Determine the (x, y) coordinate at the center of the cell enclosing the given text.  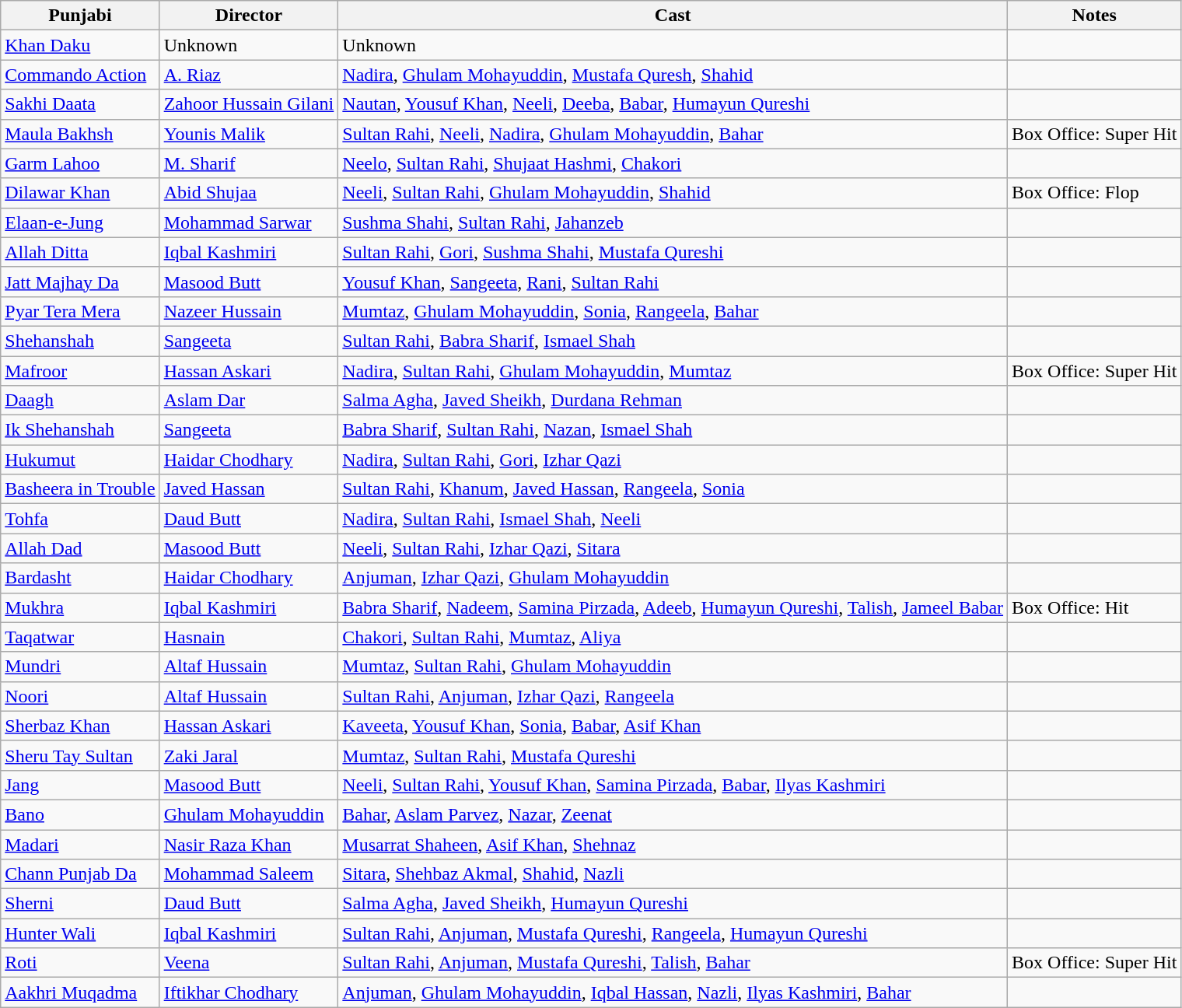
Musarrat Shaheen, Asif Khan, Shehnaz (673, 844)
Neeli, Sultan Rahi, Izhar Qazi, Sitara (673, 548)
Sultan Rahi, Anjuman, Mustafa Qureshi, Rangeela, Humayun Qureshi (673, 933)
Maula Bakhsh (80, 134)
Aslam Dar (249, 401)
Nadira, Sultan Rahi, Gori, Izhar Qazi (673, 460)
Box Office: Hit (1095, 607)
Garm Lahoo (80, 163)
Bahar, Aslam Parvez, Nazar, Zeenat (673, 814)
Mumtaz, Sultan Rahi, Ghulam Mohayuddin (673, 667)
Ik Shehanshah (80, 430)
Pyar Tera Mera (80, 311)
Mundri (80, 667)
Director (249, 16)
Nazeer Hussain (249, 311)
Jatt Majhay Da (80, 282)
Cast (673, 16)
Hasnain (249, 637)
Madari (80, 844)
Yousuf Khan, Sangeeta, Rani, Sultan Rahi (673, 282)
Sitara, Shehbaz Akmal, Shahid, Nazli (673, 874)
Punjabi (80, 16)
Mumtaz, Sultan Rahi, Mustafa Qureshi (673, 755)
Sultan Rahi, Babra Sharif, Ismael Shah (673, 341)
Sakhi Daata (80, 104)
Taqatwar (80, 637)
Javed Hassan (249, 489)
Younis Malik (249, 134)
Nautan, Yousuf Khan, Neeli, Deeba, Babar, Humayun Qureshi (673, 104)
Allah Dad (80, 548)
Hukumut (80, 460)
Babra Sharif, Sultan Rahi, Nazan, Ismael Shah (673, 430)
Shehanshah (80, 341)
Sherbaz Khan (80, 726)
Nadira, Ghulam Mohayuddin, Mustafa Quresh, Shahid (673, 75)
Abid Shujaa (249, 193)
Dilawar Khan (80, 193)
Sushma Shahi, Sultan Rahi, Jahanzeb (673, 222)
Elaan-e-Jung (80, 222)
Mohammad Sarwar (249, 222)
Nadira, Sultan Rahi, Ismael Shah, Neeli (673, 519)
Kaveeta, Yousuf Khan, Sonia, Babar, Asif Khan (673, 726)
Daagh (80, 401)
A. Riaz (249, 75)
Veena (249, 963)
Bano (80, 814)
Babra Sharif, Nadeem, Samina Pirzada, Adeeb, Humayun Qureshi, Talish, Jameel Babar (673, 607)
Iftikhar Chodhary (249, 992)
Commando Action (80, 75)
Bardasht (80, 578)
M. Sharif (249, 163)
Roti (80, 963)
Basheera in Trouble (80, 489)
Mafroor (80, 371)
Sultan Rahi, Anjuman, Izhar Qazi, Rangeela (673, 696)
Sultan Rahi, Anjuman, Mustafa Qureshi, Talish, Bahar (673, 963)
Salma Agha, Javed Sheikh, Durdana Rehman (673, 401)
Sultan Rahi, Neeli, Nadira, Ghulam Mohayuddin, Bahar (673, 134)
Tohfa (80, 519)
Salma Agha, Javed Sheikh, Humayun Qureshi (673, 904)
Box Office: Flop (1095, 193)
Mohammad Saleem (249, 874)
Neeli, Sultan Rahi, Ghulam Mohayuddin, Shahid (673, 193)
Mukhra (80, 607)
Sherni (80, 904)
Chann Punjab Da (80, 874)
Nadira, Sultan Rahi, Ghulam Mohayuddin, Mumtaz (673, 371)
Aakhri Muqadma (80, 992)
Sultan Rahi, Gori, Sushma Shahi, Mustafa Qureshi (673, 252)
Neeli, Sultan Rahi, Yousuf Khan, Samina Pirzada, Babar, Ilyas Kashmiri (673, 785)
Nasir Raza Khan (249, 844)
Jang (80, 785)
Sultan Rahi, Khanum, Javed Hassan, Rangeela, Sonia (673, 489)
Sheru Tay Sultan (80, 755)
Notes (1095, 16)
Khan Daku (80, 45)
Neelo, Sultan Rahi, Shujaat Hashmi, Chakori (673, 163)
Allah Ditta (80, 252)
Mumtaz, Ghulam Mohayuddin, Sonia, Rangeela, Bahar (673, 311)
Noori (80, 696)
Anjuman, Ghulam Mohayuddin, Iqbal Hassan, Nazli, Ilyas Kashmiri, Bahar (673, 992)
Anjuman, Izhar Qazi, Ghulam Mohayuddin (673, 578)
Zahoor Hussain Gilani (249, 104)
Zaki Jaral (249, 755)
Ghulam Mohayuddin (249, 814)
Hunter Wali (80, 933)
Chakori, Sultan Rahi, Mumtaz, Aliya (673, 637)
